From the cell containing the given text, extract its center point as (x, y) coordinate. 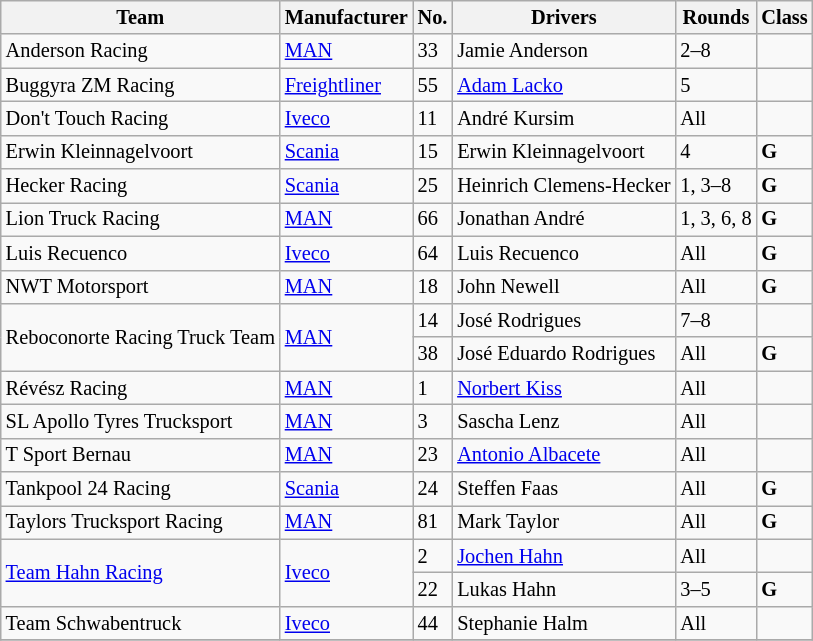
Sascha Lenz (564, 421)
Drivers (564, 17)
Norbert Kiss (564, 388)
Buggyra ZM Racing (140, 85)
Hecker Racing (140, 186)
Freightliner (346, 85)
Manufacturer (346, 17)
Anderson Racing (140, 51)
15 (433, 152)
7–8 (716, 320)
Heinrich Clemens-Hecker (564, 186)
18 (433, 287)
Class (784, 17)
Reboconorte Racing Truck Team (140, 336)
4 (716, 152)
Steffen Faas (564, 489)
23 (433, 455)
3–5 (716, 589)
José Eduardo Rodrigues (564, 354)
3 (433, 421)
Mark Taylor (564, 522)
Taylors Trucksport Racing (140, 522)
22 (433, 589)
Tankpool 24 Racing (140, 489)
No. (433, 17)
Antonio Albacete (564, 455)
SL Apollo Tyres Trucksport (140, 421)
NWT Motorsport (140, 287)
Team Schwabentruck (140, 623)
Jochen Hahn (564, 556)
Adam Lacko (564, 85)
33 (433, 51)
2 (433, 556)
Lukas Hahn (564, 589)
Jamie Anderson (564, 51)
5 (716, 85)
T Sport Bernau (140, 455)
Révész Racing (140, 388)
José Rodrigues (564, 320)
1, 3, 6, 8 (716, 219)
Jonathan André (564, 219)
44 (433, 623)
Don't Touch Racing (140, 118)
11 (433, 118)
2–8 (716, 51)
Lion Truck Racing (140, 219)
64 (433, 253)
André Kursim (564, 118)
81 (433, 522)
25 (433, 186)
Team (140, 17)
Rounds (716, 17)
55 (433, 85)
24 (433, 489)
John Newell (564, 287)
1, 3–8 (716, 186)
Stephanie Halm (564, 623)
14 (433, 320)
66 (433, 219)
1 (433, 388)
Team Hahn Racing (140, 572)
38 (433, 354)
